Pinpoint the cell where the given text exists, returning its (x, y) midpoint coordinate. 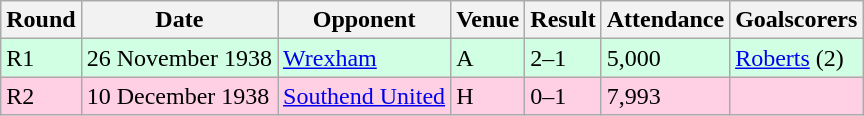
H (488, 96)
R2 (41, 96)
7,993 (665, 96)
Wrexham (364, 58)
26 November 1938 (179, 58)
Southend United (364, 96)
A (488, 58)
R1 (41, 58)
Roberts (2) (796, 58)
2–1 (563, 58)
5,000 (665, 58)
0–1 (563, 96)
Attendance (665, 20)
Round (41, 20)
10 December 1938 (179, 96)
Opponent (364, 20)
Result (563, 20)
Venue (488, 20)
Date (179, 20)
Goalscorers (796, 20)
